Search for the cell housing the specified text and yield its (x, y) center coordinate. 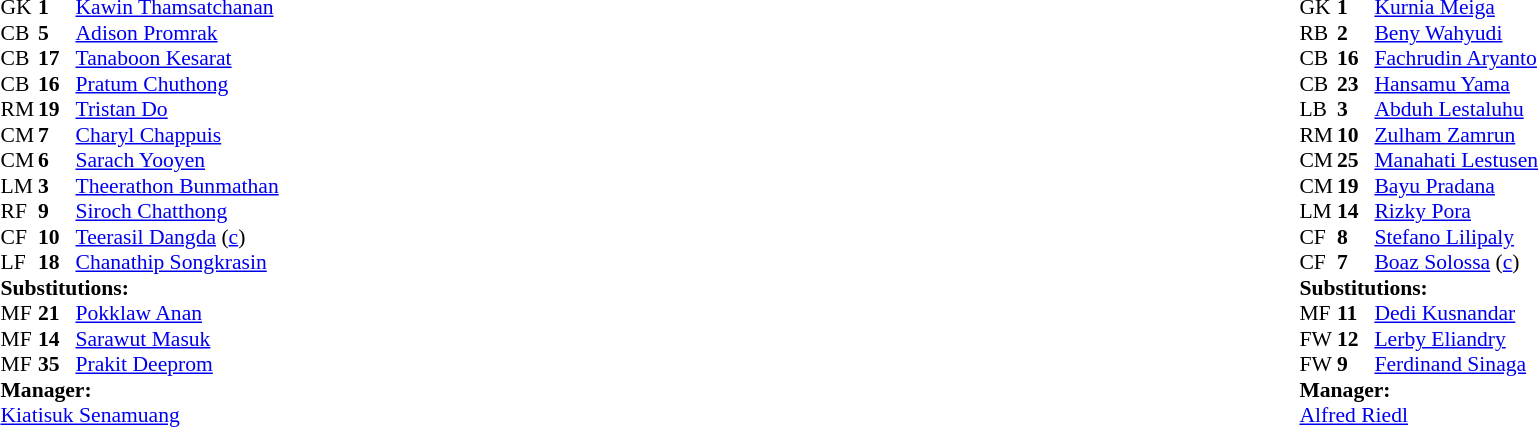
Tanaboon Kesarat (178, 59)
Prakit Deeprom (178, 365)
Charyl Chappuis (178, 135)
Fachrudin Aryanto (1456, 59)
Abduh Lestaluhu (1456, 109)
5 (57, 33)
Bayu Pradana (1456, 186)
Adison Promrak (178, 33)
Pratum Chuthong (178, 84)
Lerby Eliandry (1456, 339)
LB (1318, 109)
Ferdinand Sinaga (1456, 365)
8 (1356, 237)
Boaz Solossa (c) (1456, 263)
Pokklaw Anan (178, 313)
21 (57, 313)
18 (57, 263)
2 (1356, 33)
Theerathon Bunmathan (178, 186)
Tristan Do (178, 109)
Sarawut Masuk (178, 339)
25 (1356, 161)
Siroch Chatthong (178, 211)
Rizky Pora (1456, 211)
23 (1356, 84)
RF (19, 211)
Dedi Kusnandar (1456, 313)
12 (1356, 339)
Zulham Zamrun (1456, 135)
RB (1318, 33)
Stefano Lilipaly (1456, 237)
35 (57, 365)
6 (57, 161)
17 (57, 59)
LF (19, 263)
Teerasil Dangda (c) (178, 237)
Sarach Yooyen (178, 161)
11 (1356, 313)
Hansamu Yama (1456, 84)
Chanathip Songkrasin (178, 263)
Manahati Lestusen (1456, 161)
Beny Wahyudi (1456, 33)
